Provide the (X, Y) coordinate of the cell's center where the given text is located.  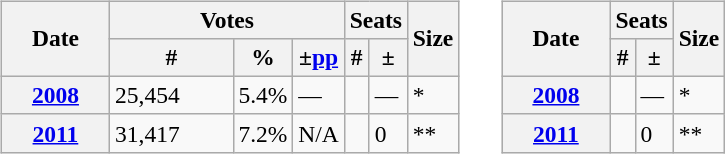
7.2% (263, 133)
Votes (228, 20)
±pp (318, 58)
31,417 (172, 133)
% (263, 58)
25,454 (172, 96)
N/A (318, 133)
5.4% (263, 96)
